For the text-containing cell, return its midpoint in [x, y] coordinate format. 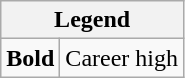
Bold [30, 58]
Legend [92, 20]
Career high [122, 58]
